Determine the (X, Y) coordinate at the center of the cell enclosing the given text.  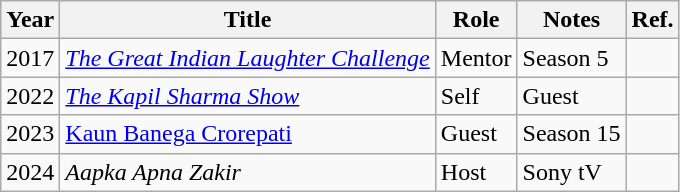
Self (476, 96)
Ref. (652, 20)
2022 (30, 96)
Mentor (476, 58)
Sony tV (572, 172)
The Kapil Sharma Show (248, 96)
Notes (572, 20)
Season 15 (572, 134)
2017 (30, 58)
The Great Indian Laughter Challenge (248, 58)
2023 (30, 134)
Title (248, 20)
Kaun Banega Crorepati (248, 134)
Year (30, 20)
Season 5 (572, 58)
2024 (30, 172)
Host (476, 172)
Role (476, 20)
Aapka Apna Zakir (248, 172)
